Detect which cell encompasses the target text, then output its (x, y) center coordinate. 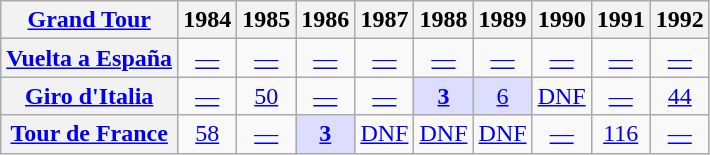
116 (620, 134)
1988 (444, 20)
6 (502, 96)
1985 (266, 20)
Giro d'Italia (90, 96)
1984 (208, 20)
1991 (620, 20)
1989 (502, 20)
Tour de France (90, 134)
Vuelta a España (90, 58)
58 (208, 134)
Grand Tour (90, 20)
50 (266, 96)
1990 (562, 20)
1987 (384, 20)
1986 (326, 20)
44 (680, 96)
1992 (680, 20)
